Determine the [x, y] coordinate at the center of the cell enclosing the given text.  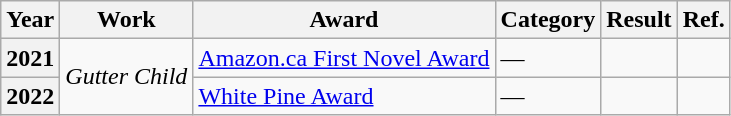
Amazon.ca First Novel Award [344, 58]
Ref. [704, 20]
2022 [30, 96]
Award [344, 20]
White Pine Award [344, 96]
2021 [30, 58]
Result [639, 20]
Year [30, 20]
Work [126, 20]
Category [548, 20]
Gutter Child [126, 77]
